Identify which cell holds the provided text, then report its [X, Y] central coordinate. 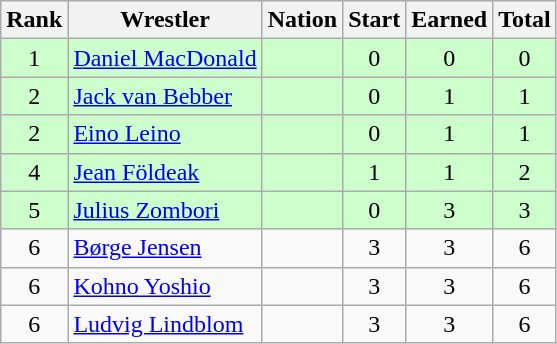
Earned [450, 20]
Wrestler [165, 20]
Ludvig Lindblom [165, 324]
Daniel MacDonald [165, 58]
Julius Zombori [165, 210]
Start [374, 20]
Rank [34, 20]
Jack van Bebber [165, 96]
Eino Leino [165, 134]
Nation [302, 20]
Kohno Yoshio [165, 286]
5 [34, 210]
Børge Jensen [165, 248]
Total [525, 20]
4 [34, 172]
Jean Földeak [165, 172]
